Determine the [X, Y] coordinate at the center of the cell enclosing the given text.  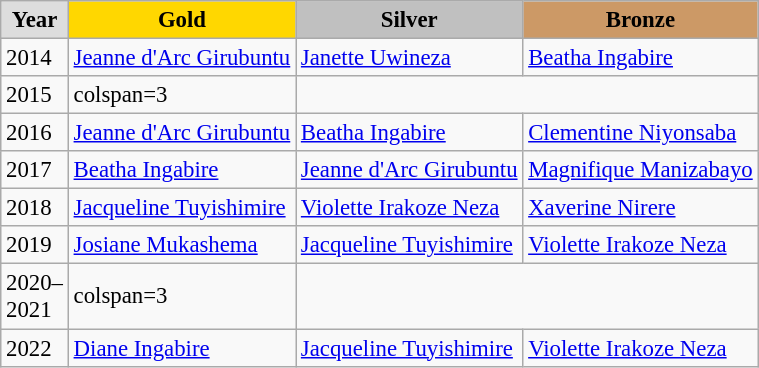
Xaverine Nirere [640, 208]
Magnifique Manizabayo [640, 170]
2015 [35, 95]
Year [35, 20]
Gold [182, 20]
2022 [35, 348]
2014 [35, 58]
Josiane Mukashema [182, 245]
2020–2021 [35, 296]
Silver [410, 20]
Bronze [640, 20]
2018 [35, 208]
2017 [35, 170]
Clementine Niyonsaba [640, 133]
Janette Uwineza [410, 58]
2016 [35, 133]
Diane Ingabire [182, 348]
2019 [35, 245]
